For the text-containing cell, return its midpoint in [X, Y] coordinate format. 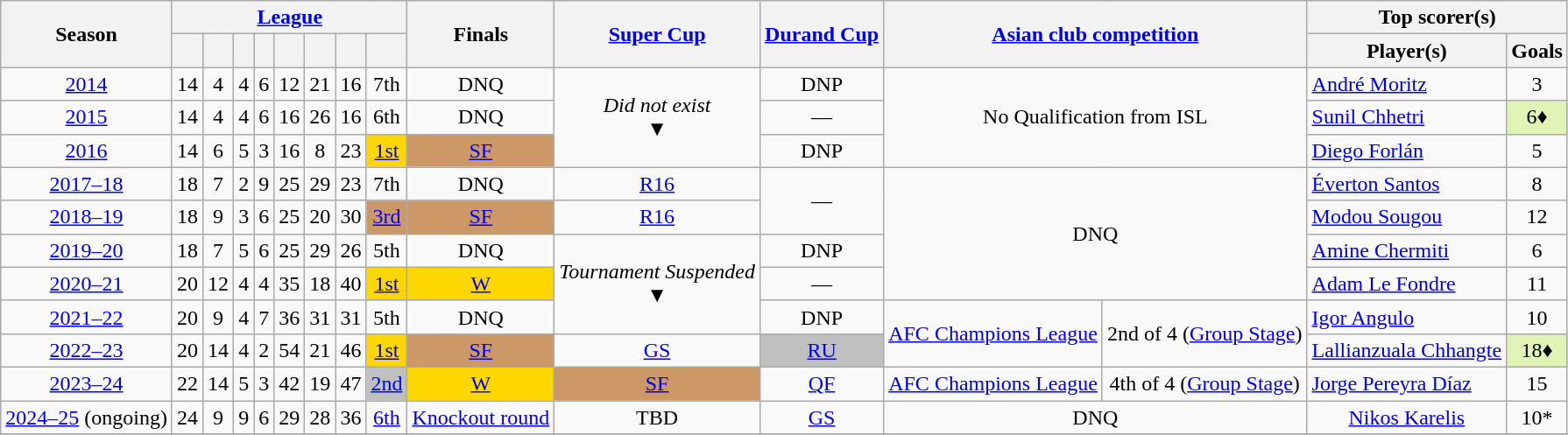
2020–21 [87, 284]
18♦ [1537, 350]
2018–19 [87, 217]
4th of 4 (Group Stage) [1204, 383]
Knockout round [481, 417]
Igor Angulo [1407, 317]
11 [1537, 284]
2017–18 [87, 184]
28 [321, 417]
Éverton Santos [1407, 184]
League [289, 18]
Jorge Pereyra Díaz [1407, 383]
Season [87, 34]
42 [289, 383]
30 [350, 217]
47 [350, 383]
2016 [87, 151]
24 [187, 417]
10* [1537, 417]
Super Cup [657, 34]
40 [350, 284]
15 [1537, 383]
Durand Cup [822, 34]
No Qualification from ISL [1095, 117]
Did not exist▼ [657, 117]
54 [289, 350]
35 [289, 284]
Lallianzuala Chhangte [1407, 350]
QF [822, 383]
Modou Sougou [1407, 217]
2014 [87, 84]
TBD [657, 417]
2nd [387, 383]
2nd of 4 (Group Stage) [1204, 333]
2024–25 (ongoing) [87, 417]
19 [321, 383]
2022–23 [87, 350]
6♦ [1537, 117]
Diego Forlán [1407, 151]
Tournament Suspended▼ [657, 284]
Sunil Chhetri [1407, 117]
2015 [87, 117]
Amine Chermiti [1407, 250]
Nikos Karelis [1407, 417]
3rd [387, 217]
2019–20 [87, 250]
2023–24 [87, 383]
Top scorer(s) [1437, 18]
2021–22 [87, 317]
Asian club competition [1095, 34]
Adam Le Fondre [1407, 284]
Player(s) [1407, 51]
22 [187, 383]
Goals [1537, 51]
André Moritz [1407, 84]
RU [822, 350]
46 [350, 350]
10 [1537, 317]
Finals [481, 34]
